Scan for the cell matching the given text and deliver its (X, Y) coordinate at center. 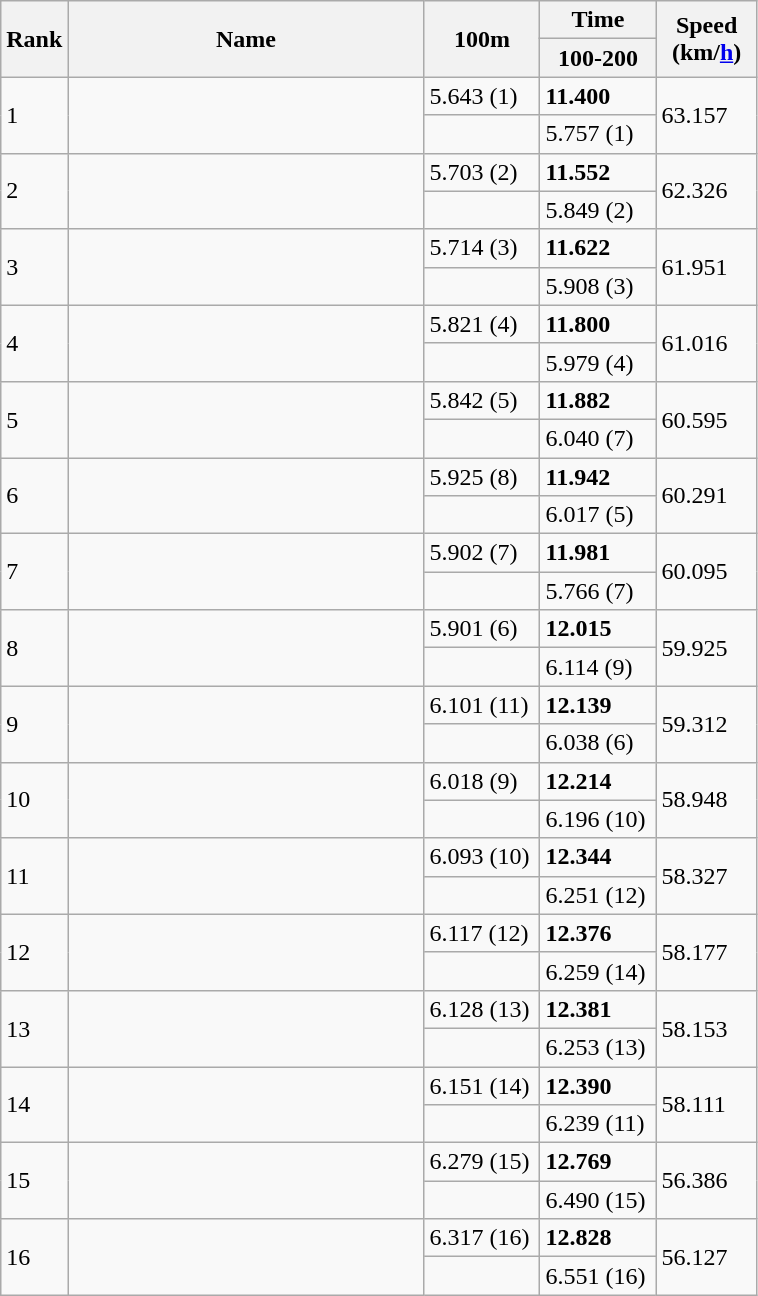
6.101 (11) (482, 705)
11.882 (598, 400)
5 (34, 419)
10 (34, 800)
56.386 (706, 1181)
Rank (34, 39)
12.139 (598, 705)
5.902 (7) (482, 553)
5.821 (4) (482, 324)
11.981 (598, 553)
8 (34, 648)
58.948 (706, 800)
6.017 (5) (598, 515)
7 (34, 572)
2 (34, 191)
5.979 (4) (598, 362)
5.908 (3) (598, 286)
11.552 (598, 172)
5.901 (6) (482, 629)
12.015 (598, 629)
56.127 (706, 1257)
Time (598, 20)
12.828 (598, 1238)
Name (246, 39)
6.114 (9) (598, 667)
58.177 (706, 952)
6.018 (9) (482, 781)
6.253 (13) (598, 1047)
11.400 (598, 96)
5.757 (1) (598, 134)
5.849 (2) (598, 210)
16 (34, 1257)
11.800 (598, 324)
58.327 (706, 876)
60.595 (706, 419)
6.093 (10) (482, 857)
5.643 (1) (482, 96)
100-200 (598, 58)
3 (34, 267)
12.390 (598, 1085)
60.291 (706, 496)
12.769 (598, 1162)
6.151 (14) (482, 1085)
6 (34, 496)
12.381 (598, 1009)
5.703 (2) (482, 172)
6.551 (16) (598, 1276)
100m (482, 39)
12 (34, 952)
14 (34, 1104)
59.925 (706, 648)
6.279 (15) (482, 1162)
6.490 (15) (598, 1200)
12.214 (598, 781)
58.153 (706, 1028)
12.344 (598, 857)
4 (34, 343)
15 (34, 1181)
6.196 (10) (598, 819)
6.259 (14) (598, 971)
61.951 (706, 267)
6.040 (7) (598, 438)
6.117 (12) (482, 933)
Speed(km/h) (706, 39)
6.038 (6) (598, 743)
63.157 (706, 115)
13 (34, 1028)
9 (34, 724)
58.111 (706, 1104)
60.095 (706, 572)
5.925 (8) (482, 477)
59.312 (706, 724)
5.714 (3) (482, 248)
5.842 (5) (482, 400)
62.326 (706, 191)
61.016 (706, 343)
6.317 (16) (482, 1238)
6.128 (13) (482, 1009)
5.766 (7) (598, 591)
11.942 (598, 477)
6.251 (12) (598, 895)
1 (34, 115)
12.376 (598, 933)
11 (34, 876)
11.622 (598, 248)
6.239 (11) (598, 1124)
